Output the (x, y) coordinate of the center of the cell containing the given text.  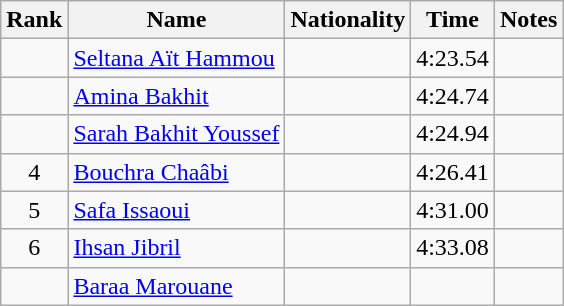
Safa Issaoui (176, 210)
Name (176, 20)
4 (34, 172)
4:31.00 (453, 210)
Seltana Aït Hammou (176, 58)
4:24.94 (453, 134)
5 (34, 210)
4:33.08 (453, 248)
Baraa Marouane (176, 286)
4:24.74 (453, 96)
Amina Bakhit (176, 96)
4:26.41 (453, 172)
6 (34, 248)
4:23.54 (453, 58)
Nationality (348, 20)
Notes (528, 20)
Bouchra Chaâbi (176, 172)
Sarah Bakhit Youssef (176, 134)
Ihsan Jibril (176, 248)
Rank (34, 20)
Time (453, 20)
